For the text-containing cell, return its midpoint in [x, y] coordinate format. 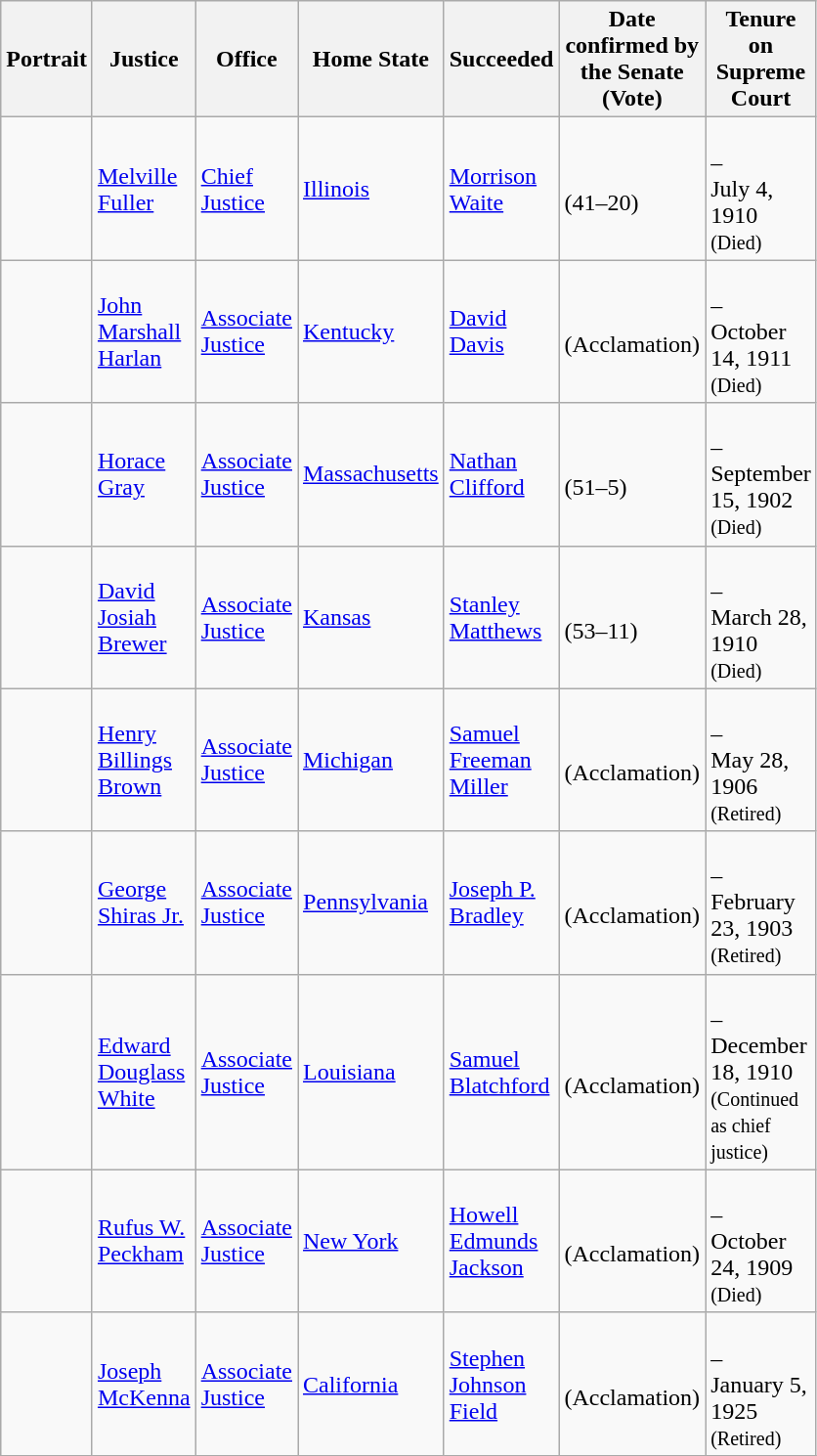
Samuel Blatchford [501, 1072]
Michigan [370, 760]
–October 24, 1909(Died) [761, 1241]
Chief Justice [246, 189]
Kansas [370, 617]
Illinois [370, 189]
Home State [370, 59]
Henry Billings Brown [144, 760]
Pennsylvania [370, 903]
–July 4, 1910(Died) [761, 189]
Office [246, 59]
–March 28, 1910(Died) [761, 617]
–February 23, 1903(Retired) [761, 903]
David Josiah Brewer [144, 617]
Morrison Waite [501, 189]
(51–5) [632, 474]
Justice [144, 59]
Tenure on Supreme Court [761, 59]
New York [370, 1241]
Nathan Clifford [501, 474]
Samuel Freeman Miller [501, 760]
California [370, 1384]
Kentucky [370, 331]
Stanley Matthews [501, 617]
Edward Douglass White [144, 1072]
Horace Gray [144, 474]
Stephen Johnson Field [501, 1384]
–January 5, 1925(Retired) [761, 1384]
–December 18, 1910(Continued as chief justice) [761, 1072]
Joseph McKenna [144, 1384]
Howell Edmunds Jackson [501, 1241]
George Shiras Jr. [144, 903]
(41–20) [632, 189]
Joseph P. Bradley [501, 903]
(53–11) [632, 617]
–October 14, 1911(Died) [761, 331]
–May 28, 1906(Retired) [761, 760]
Louisiana [370, 1072]
David Davis [501, 331]
Portrait [47, 59]
Date confirmed by the Senate(Vote) [632, 59]
Massachusetts [370, 474]
Melville Fuller [144, 189]
–September 15, 1902(Died) [761, 474]
Rufus W. Peckham [144, 1241]
Succeeded [501, 59]
John Marshall Harlan [144, 331]
